Capture the cell that displays the provided text and extract its [x, y] central coordinate. 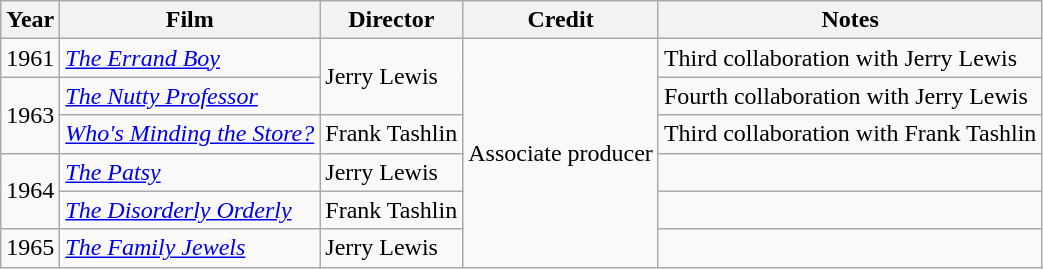
Who's Minding the Store? [190, 134]
1965 [30, 248]
The Nutty Professor [190, 96]
Credit [561, 20]
Film [190, 20]
Year [30, 20]
Third collaboration with Frank Tashlin [850, 134]
1963 [30, 115]
1964 [30, 191]
Fourth collaboration with Jerry Lewis [850, 96]
The Family Jewels [190, 248]
The Disorderly Orderly [190, 210]
The Errand Boy [190, 58]
Director [392, 20]
Associate producer [561, 153]
Notes [850, 20]
Third collaboration with Jerry Lewis [850, 58]
1961 [30, 58]
The Patsy [190, 172]
